Return (X, Y) of the center of cell containing provided text 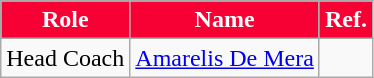
Role (66, 20)
Name (225, 20)
Head Coach (66, 58)
Ref. (346, 20)
Amarelis De Mera (225, 58)
